Return the (x, y) coordinate for the center point of the cell that contains the specified text.  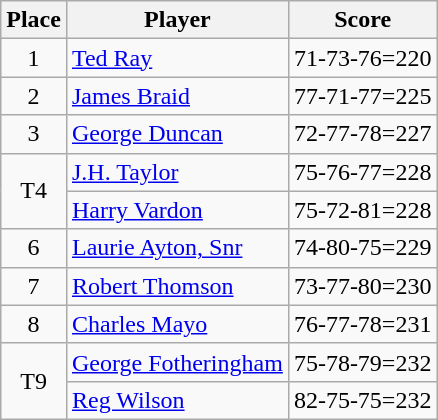
Harry Vardon (177, 210)
Score (362, 20)
T4 (34, 191)
George Duncan (177, 134)
3 (34, 134)
8 (34, 324)
77-71-77=225 (362, 96)
74-80-75=229 (362, 248)
J.H. Taylor (177, 172)
Charles Mayo (177, 324)
Reg Wilson (177, 400)
75-72-81=228 (362, 210)
7 (34, 286)
75-78-79=232 (362, 362)
Player (177, 20)
82-75-75=232 (362, 400)
George Fotheringham (177, 362)
Ted Ray (177, 58)
72-77-78=227 (362, 134)
75-76-77=228 (362, 172)
T9 (34, 381)
Place (34, 20)
James Braid (177, 96)
Laurie Ayton, Snr (177, 248)
Robert Thomson (177, 286)
73-77-80=230 (362, 286)
6 (34, 248)
1 (34, 58)
71-73-76=220 (362, 58)
2 (34, 96)
76-77-78=231 (362, 324)
